Pinpoint the cell where the given text exists, returning its (X, Y) midpoint coordinate. 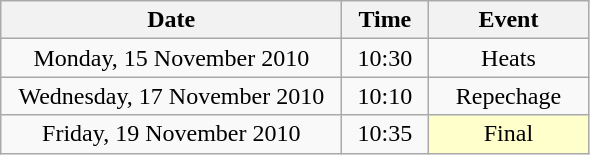
10:35 (385, 134)
Repechage (508, 96)
Date (172, 20)
Wednesday, 17 November 2010 (172, 96)
Friday, 19 November 2010 (172, 134)
Event (508, 20)
Heats (508, 58)
10:10 (385, 96)
Final (508, 134)
Monday, 15 November 2010 (172, 58)
Time (385, 20)
10:30 (385, 58)
